Provide the (x, y) coordinate of the cell's center where the given text is located.  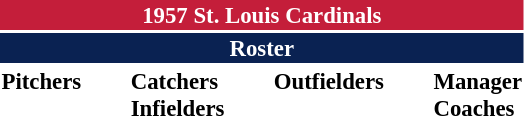
1957 St. Louis Cardinals (262, 15)
Roster (262, 48)
